For the text-containing cell, return its midpoint in (X, Y) coordinate format. 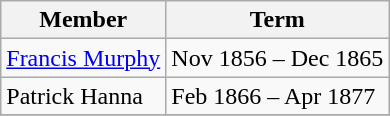
Francis Murphy (84, 58)
Nov 1856 – Dec 1865 (278, 58)
Term (278, 20)
Patrick Hanna (84, 96)
Member (84, 20)
Feb 1866 – Apr 1877 (278, 96)
